Capture the cell that displays the provided text and extract its [x, y] central coordinate. 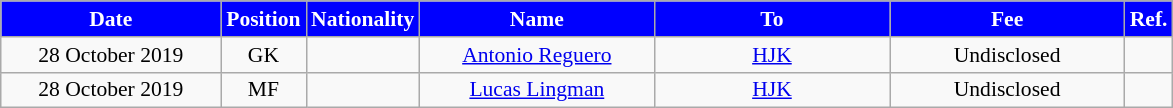
To [772, 19]
Name [536, 19]
MF [264, 90]
Nationality [362, 19]
Antonio Reguero [536, 55]
Ref. [1149, 19]
GK [264, 55]
Lucas Lingman [536, 90]
Date [111, 19]
Fee [1008, 19]
Position [264, 19]
